Search for the cell housing the specified text and yield its [x, y] center coordinate. 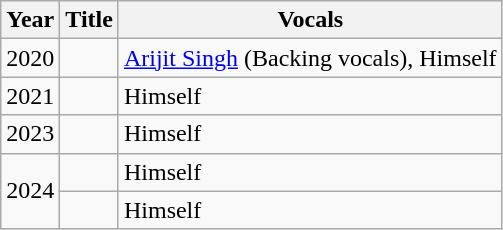
2024 [30, 191]
Arijit Singh (Backing vocals), Himself [310, 58]
2020 [30, 58]
Year [30, 20]
2023 [30, 134]
Title [90, 20]
2021 [30, 96]
Vocals [310, 20]
